Pinpoint the cell where the given text exists, returning its (X, Y) midpoint coordinate. 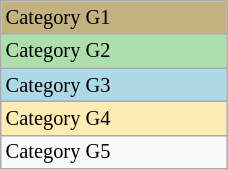
Category G2 (114, 51)
Category G1 (114, 17)
Category G5 (114, 152)
Category G4 (114, 118)
Category G3 (114, 85)
